Return [X, Y] of the center of cell containing provided text 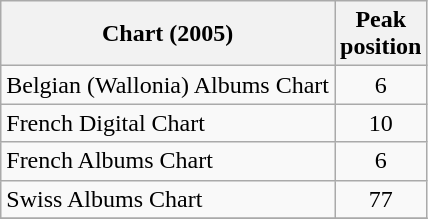
Peakposition [380, 34]
Swiss Albums Chart [168, 199]
Belgian (Wallonia) Albums Chart [168, 85]
Chart (2005) [168, 34]
10 [380, 123]
French Digital Chart [168, 123]
French Albums Chart [168, 161]
77 [380, 199]
